Extract the (X, Y) coordinate from the center of the cell holding the provided text.  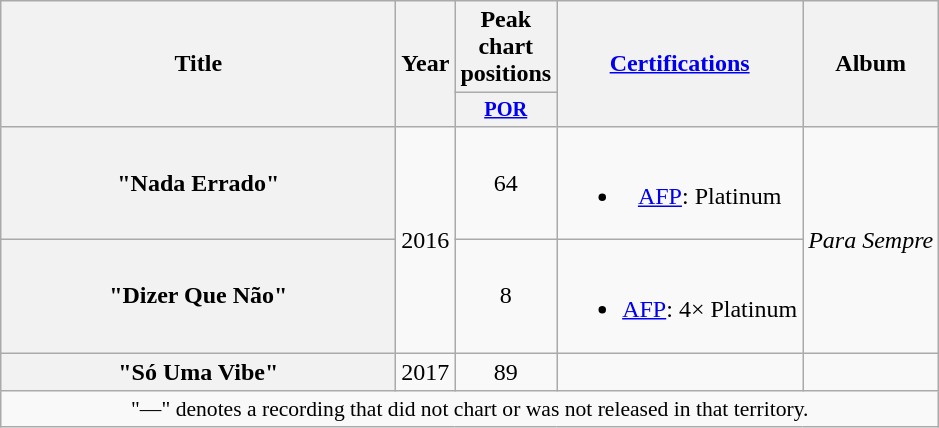
Title (198, 64)
AFP: 4× Platinum (680, 296)
Para Sempre (871, 239)
"Só Uma Vibe" (198, 372)
"Nada Errado" (198, 182)
Certifications (680, 64)
Peak chart positions (506, 47)
64 (506, 182)
Year (426, 64)
Album (871, 64)
8 (506, 296)
2016 (426, 239)
"Dizer Que Não" (198, 296)
89 (506, 372)
POR (506, 110)
"—" denotes a recording that did not chart or was not released in that territory. (470, 409)
AFP: Platinum (680, 182)
2017 (426, 372)
